For the text-containing cell, return its midpoint in [X, Y] coordinate format. 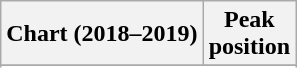
Peakposition [249, 34]
Chart (2018–2019) [102, 34]
